Locate the cell with the specified text and output its [X, Y] center coordinate. 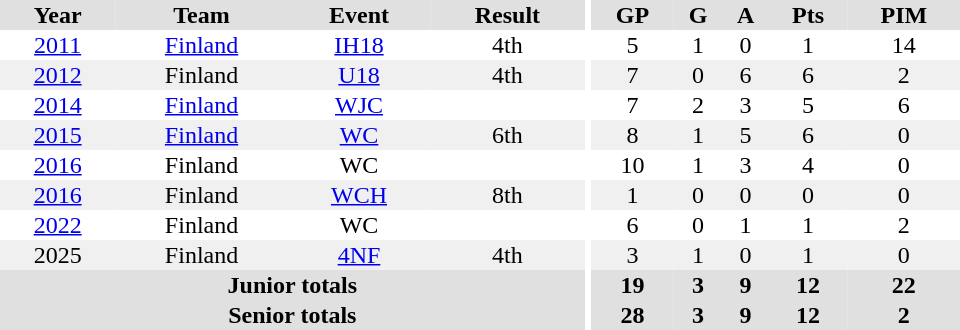
Senior totals [292, 315]
2025 [58, 255]
WCH [359, 195]
8th [507, 195]
10 [632, 165]
Team [202, 15]
2011 [58, 45]
14 [904, 45]
4 [808, 165]
U18 [359, 75]
A [746, 15]
Year [58, 15]
2014 [58, 105]
6th [507, 135]
PIM [904, 15]
Result [507, 15]
2015 [58, 135]
8 [632, 135]
Pts [808, 15]
Event [359, 15]
4NF [359, 255]
WJC [359, 105]
2012 [58, 75]
19 [632, 285]
GP [632, 15]
IH18 [359, 45]
2022 [58, 225]
G [698, 15]
28 [632, 315]
Junior totals [292, 285]
22 [904, 285]
